Scan for the cell matching the given text and deliver its (X, Y) coordinate at center. 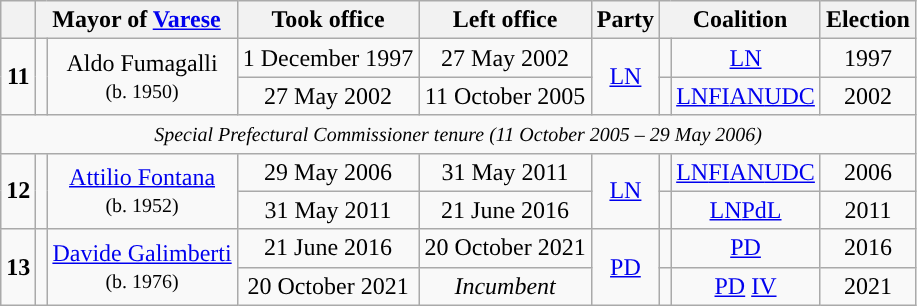
11 (18, 77)
Special Prefectural Commissioner tenure (11 October 2005 – 29 May 2006) (458, 134)
Aldo Fumagalli (b. 1950) (142, 77)
Left office (505, 20)
Coalition (740, 20)
Incumbent (505, 286)
2006 (868, 172)
2011 (868, 210)
11 October 2005 (505, 96)
Election (868, 20)
LNPdL (746, 210)
PD IV (746, 286)
Took office (328, 20)
2016 (868, 248)
Party (625, 20)
2021 (868, 286)
12 (18, 191)
13 (18, 267)
Attilio Fontana (b. 1952) (142, 191)
1997 (868, 58)
Mayor of Varese (136, 20)
2002 (868, 96)
Davide Galimberti (b. 1976) (142, 267)
1 December 1997 (328, 58)
29 May 2006 (328, 172)
